Search for the cell housing the specified text and yield its [X, Y] center coordinate. 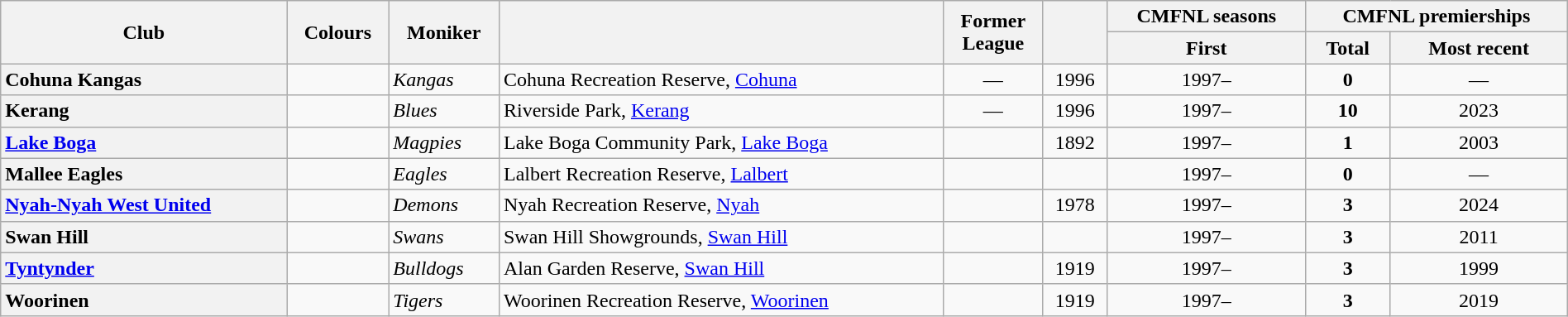
Bulldogs [444, 268]
CMFNL seasons [1206, 17]
Cohuna Recreation Reserve, Cohuna [721, 79]
2023 [1479, 111]
First [1206, 48]
Blues [444, 111]
Demons [444, 205]
Moniker [444, 32]
Lake Boga Community Park, Lake Boga [721, 142]
1978 [1075, 205]
Swan Hill Showgrounds, Swan Hill [721, 237]
Kangas [444, 79]
FormerLeague [992, 32]
CMFNL premierships [1436, 17]
Club [144, 32]
Lalbert Recreation Reserve, Lalbert [721, 174]
2024 [1479, 205]
Woorinen Recreation Reserve, Woorinen [721, 300]
10 [1348, 111]
2011 [1479, 237]
Nyah-Nyah West United [144, 205]
Alan Garden Reserve, Swan Hill [721, 268]
1999 [1479, 268]
Kerang [144, 111]
Swans [444, 237]
Mallee Eagles [144, 174]
2019 [1479, 300]
2003 [1479, 142]
Eagles [444, 174]
Tigers [444, 300]
Total [1348, 48]
Lake Boga [144, 142]
Tyntynder [144, 268]
Most recent [1479, 48]
Woorinen [144, 300]
Swan Hill [144, 237]
1892 [1075, 142]
Nyah Recreation Reserve, Nyah [721, 205]
Magpies [444, 142]
Riverside Park, Kerang [721, 111]
1 [1348, 142]
Colours [337, 32]
Cohuna Kangas [144, 79]
